Pinpoint the cell where the given text exists, returning its [X, Y] midpoint coordinate. 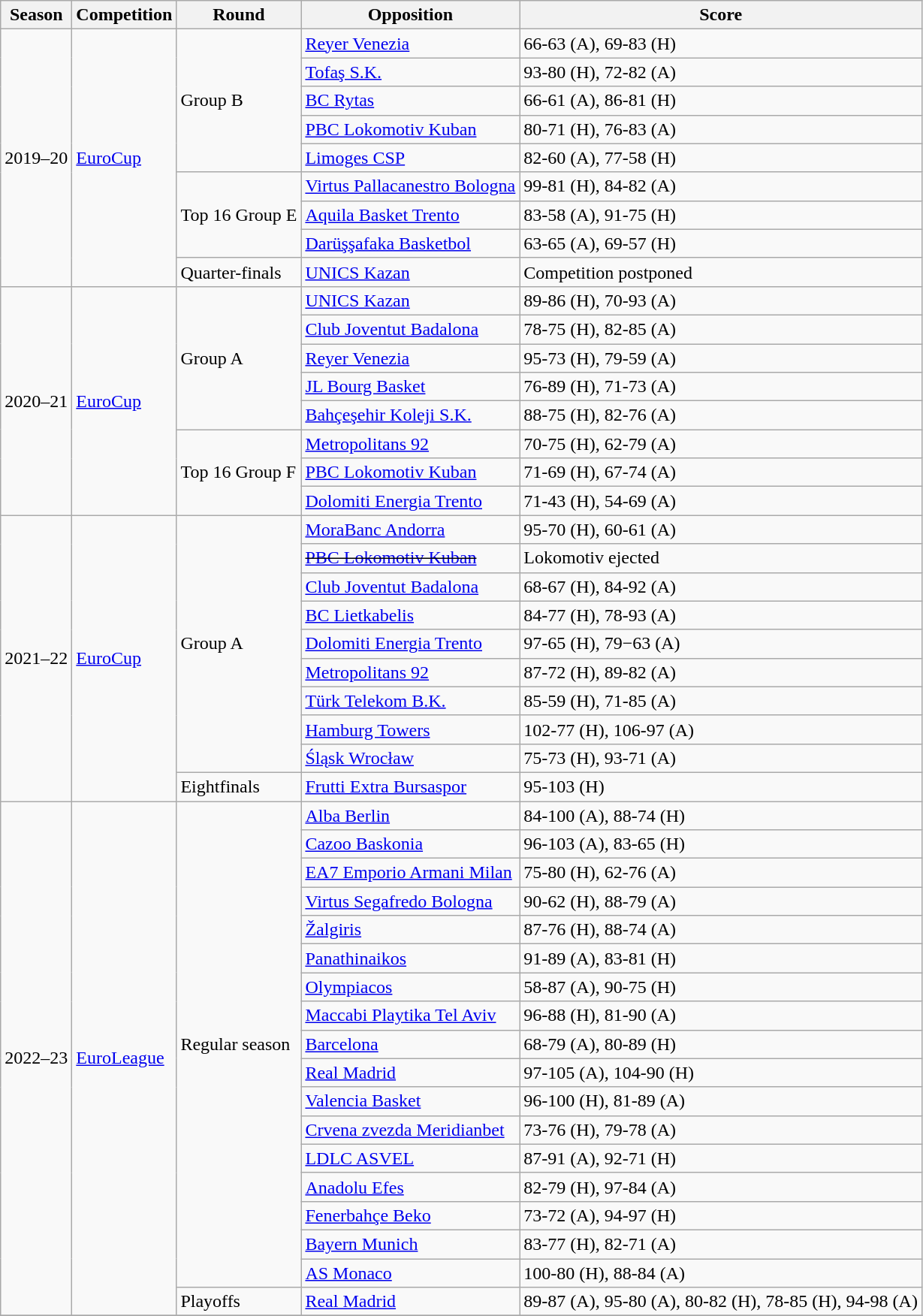
75-73 (H), 93-71 (A) [721, 758]
Frutti Extra Bursaspor [410, 786]
Quarter-finals [239, 272]
Fenerbahçe Beko [410, 1215]
Anadolu Efes [410, 1187]
75-80 (H), 62-76 (A) [721, 873]
2021–22 [36, 658]
93-80 (H), 72-82 (A) [721, 72]
76-89 (H), 71-73 (A) [721, 387]
Panathinaikos [410, 958]
96-103 (A), 83-65 (H) [721, 844]
Śląsk Wrocław [410, 758]
Opposition [410, 15]
Virtus Segafredo Bologna [410, 901]
73-76 (H), 79-78 (A) [721, 1130]
95-70 (H), 60-61 (A) [721, 530]
MoraBanc Andorra [410, 530]
85-59 (H), 71-85 (A) [721, 701]
Regular season [239, 1044]
63-65 (A), 69-57 (H) [721, 243]
2019–20 [36, 158]
83-77 (H), 82-71 (A) [721, 1244]
BC Rytas [410, 101]
87-91 (A), 92-71 (H) [721, 1158]
Barcelona [410, 1044]
Top 16 Group F [239, 472]
71-43 (H), 54-69 (A) [721, 501]
Top 16 Group E [239, 215]
87-72 (H), 89-82 (A) [721, 672]
84-100 (A), 88-74 (H) [721, 815]
Eightfinals [239, 786]
90-62 (H), 88-79 (A) [721, 901]
Bahçeşehir Koleji S.K. [410, 415]
97-105 (A), 104-90 (H) [721, 1073]
100-80 (H), 88-84 (A) [721, 1273]
Tofaş S.K. [410, 72]
102-77 (H), 106-97 (A) [721, 729]
Round [239, 15]
EuroLeague [125, 1058]
66-61 (A), 86-81 (H) [721, 101]
Alba Berlin [410, 815]
82-60 (A), 77-58 (H) [721, 158]
Playoffs [239, 1302]
BC Lietkabelis [410, 615]
68-79 (A), 80-89 (H) [721, 1044]
Olympiacos [410, 987]
Crvena zvezda Meridianbet [410, 1130]
Türk Telekom B.K. [410, 701]
78-75 (H), 82-85 (A) [721, 329]
Maccabi Playtika Tel Aviv [410, 1016]
97-65 (H), 79−63 (A) [721, 644]
Aquila Basket Trento [410, 215]
88-75 (H), 82-76 (A) [721, 415]
Darüşşafaka Basketbol [410, 243]
Cazoo Baskonia [410, 844]
2022–23 [36, 1058]
Lokomotiv ejected [721, 558]
Season [36, 15]
99-81 (H), 84-82 (A) [721, 186]
96-88 (H), 81-90 (A) [721, 1016]
82-79 (H), 97-84 (A) [721, 1187]
87-76 (H), 88-74 (A) [721, 930]
96-100 (H), 81-89 (A) [721, 1101]
Group B [239, 101]
Hamburg Towers [410, 729]
Limoges CSP [410, 158]
66-63 (A), 69-83 (H) [721, 44]
68-67 (H), 84-92 (A) [721, 587]
58-87 (A), 90-75 (H) [721, 987]
Score [721, 15]
89-86 (H), 70-93 (A) [721, 300]
89-87 (A), 95-80 (A), 80-82 (H), 78-85 (H), 94-98 (A) [721, 1302]
2020–21 [36, 400]
Valencia Basket [410, 1101]
80-71 (H), 76-83 (A) [721, 129]
73-72 (A), 94-97 (H) [721, 1215]
91-89 (A), 83-81 (H) [721, 958]
EA7 Emporio Armani Milan [410, 873]
95-103 (H) [721, 786]
AS Monaco [410, 1273]
Competition [125, 15]
83-58 (A), 91-75 (H) [721, 215]
70-75 (H), 62-79 (A) [721, 444]
71-69 (H), 67-74 (A) [721, 472]
Competition postponed [721, 272]
95-73 (H), 79-59 (A) [721, 358]
Bayern Munich [410, 1244]
Virtus Pallacanestro Bologna [410, 186]
LDLC ASVEL [410, 1158]
Žalgiris [410, 930]
84-77 (H), 78-93 (A) [721, 615]
JL Bourg Basket [410, 387]
